Locate the cell with the specified text and output its [X, Y] center coordinate. 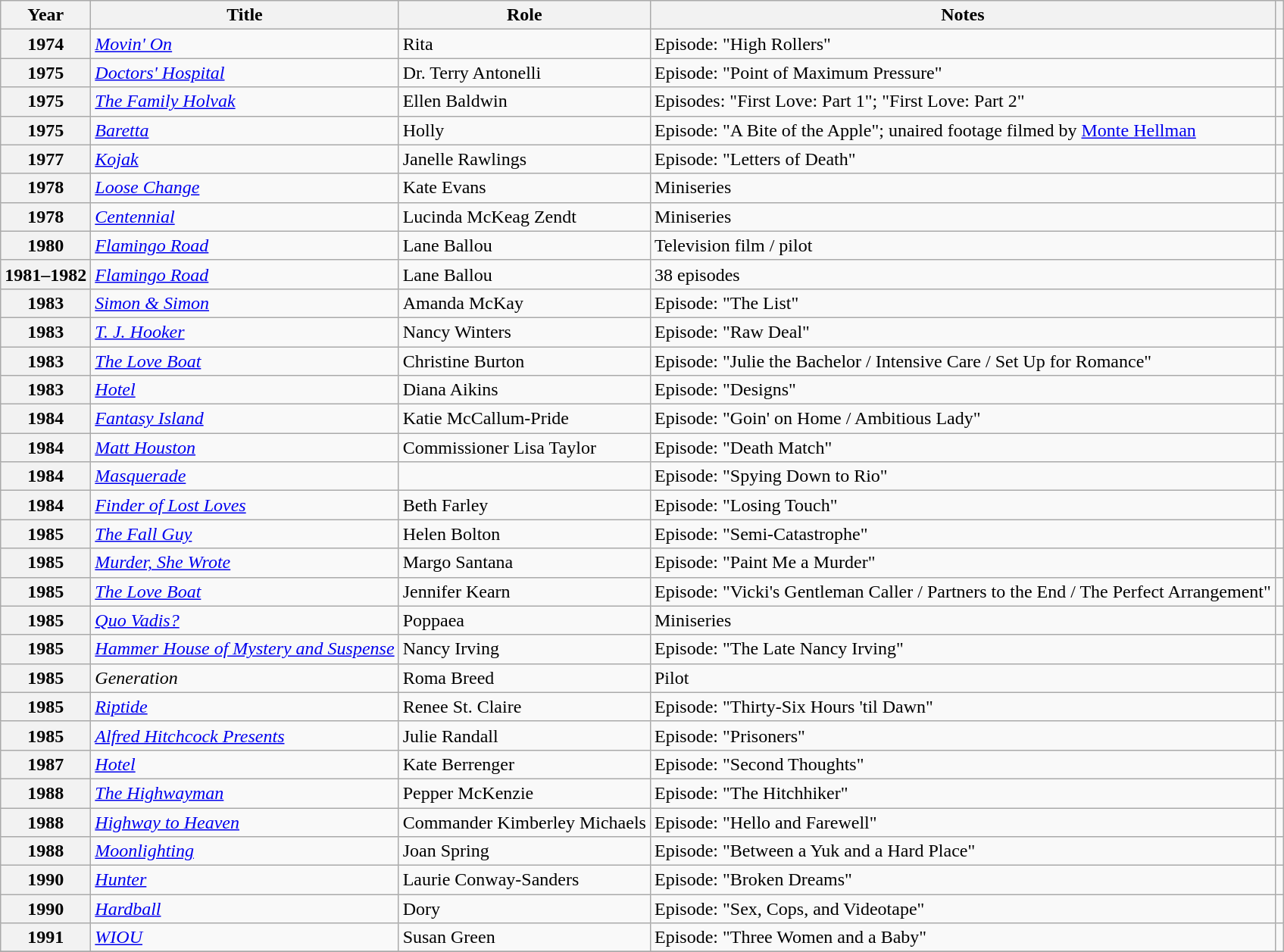
Loose Change [245, 188]
Finder of Lost Loves [245, 505]
Episode: "The Late Nancy Irving" [962, 649]
Hunter [245, 880]
Role [524, 15]
The Family Holvak [245, 101]
Quo Vadis? [245, 620]
Laurie Conway-Sanders [524, 880]
Episode: "Losing Touch" [962, 505]
1977 [45, 159]
Centennial [245, 217]
Episode: "Raw Deal" [962, 332]
Episode: "Hello and Farewell" [962, 822]
Lucinda McKeag Zendt [524, 217]
Kate Berrenger [524, 764]
1991 [45, 938]
Episode: "Second Thoughts" [962, 764]
Helen Bolton [524, 534]
Kojak [245, 159]
Riptide [245, 707]
Dory [524, 909]
Margo Santana [524, 563]
Episode: "Designs" [962, 390]
Episode: "Prisoners" [962, 735]
Moonlighting [245, 851]
Episode: "Point of Maximum Pressure" [962, 73]
Episode: "Between a Yuk and a Hard Place" [962, 851]
The Highwayman [245, 793]
Episode: "The Hitchhiker" [962, 793]
Hardball [245, 909]
Baretta [245, 130]
Episodes: "First Love: Part 1"; "First Love: Part 2" [962, 101]
T. J. Hooker [245, 332]
Episode: "A Bite of the Apple"; unaired footage filmed by Monte Hellman [962, 130]
Pilot [962, 678]
Janelle Rawlings [524, 159]
Highway to Heaven [245, 822]
Murder, She Wrote [245, 563]
Susan Green [524, 938]
Fantasy Island [245, 419]
Commander Kimberley Michaels [524, 822]
Year [45, 15]
Katie McCallum-Pride [524, 419]
Doctors' Hospital [245, 73]
Movin' On [245, 44]
Episode: "Sex, Cops, and Videotape" [962, 909]
Joan Spring [524, 851]
Episode: "Goin' on Home / Ambitious Lady" [962, 419]
Title [245, 15]
Kate Evans [524, 188]
Episode: "High Rollers" [962, 44]
Episode: "Spying Down to Rio" [962, 476]
Renee St. Claire [524, 707]
Masquerade [245, 476]
Episode: "Broken Dreams" [962, 880]
Dr. Terry Antonelli [524, 73]
1981–1982 [45, 274]
Commissioner Lisa Taylor [524, 448]
Episode: "Thirty-Six Hours 'til Dawn" [962, 707]
Generation [245, 678]
Holly [524, 130]
Julie Randall [524, 735]
1974 [45, 44]
Ellen Baldwin [524, 101]
Notes [962, 15]
Episode: "Letters of Death" [962, 159]
38 episodes [962, 274]
Diana Aikins [524, 390]
Christine Burton [524, 361]
Television film / pilot [962, 245]
Nancy Irving [524, 649]
Matt Houston [245, 448]
Rita [524, 44]
Episode: "Semi-Catastrophe" [962, 534]
Simon & Simon [245, 303]
Poppaea [524, 620]
Jennifer Kearn [524, 591]
WIOU [245, 938]
The Fall Guy [245, 534]
Amanda McKay [524, 303]
Episode: "The List" [962, 303]
1987 [45, 764]
Episode: "Vicki's Gentleman Caller / Partners to the End / The Perfect Arrangement" [962, 591]
Nancy Winters [524, 332]
1980 [45, 245]
Episode: "Death Match" [962, 448]
Pepper McKenzie [524, 793]
Beth Farley [524, 505]
Alfred Hitchcock Presents [245, 735]
Hammer House of Mystery and Suspense [245, 649]
Episode: "Paint Me a Murder" [962, 563]
Episode: "Three Women and a Baby" [962, 938]
Roma Breed [524, 678]
Episode: "Julie the Bachelor / Intensive Care / Set Up for Romance" [962, 361]
